Output the [x, y] coordinate of the center of the cell containing the given text.  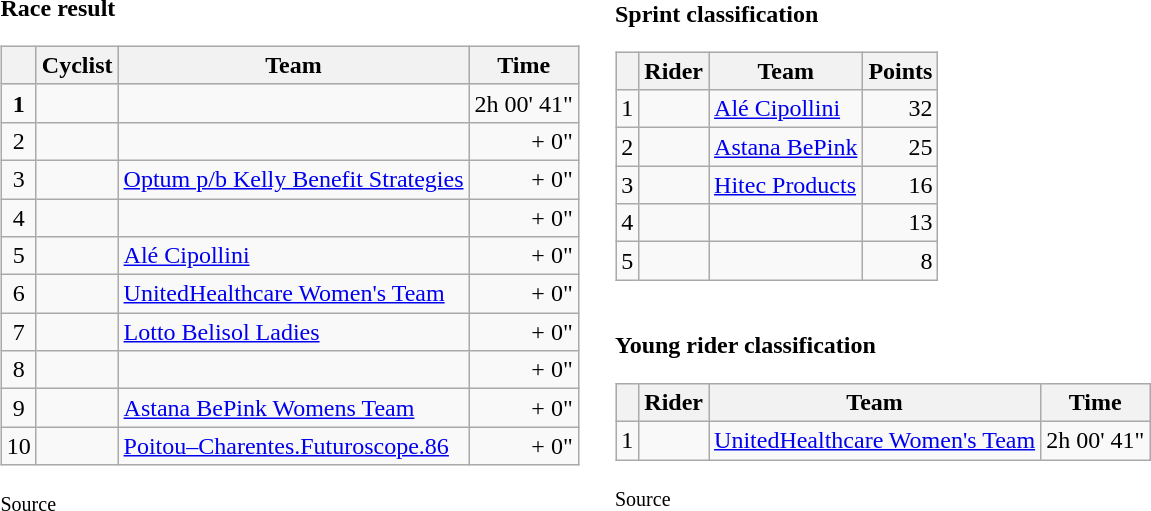
Cyclist [77, 65]
Astana BePink Womens Team [294, 408]
32 [900, 109]
Points [900, 71]
Lotto Belisol Ladies [294, 332]
10 [18, 446]
7 [18, 332]
16 [900, 185]
Optum p/b Kelly Benefit Strategies [294, 179]
6 [18, 294]
25 [900, 147]
13 [900, 223]
9 [18, 408]
Hitec Products [786, 185]
Poitou–Charentes.Futuroscope.86 [294, 446]
Astana BePink [786, 147]
